For the text-containing cell, return its midpoint in (x, y) coordinate format. 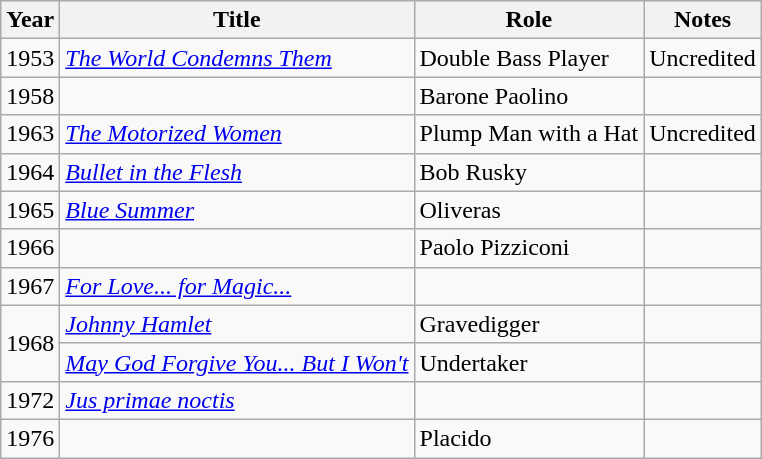
Oliveras (529, 210)
1963 (30, 134)
Placido (529, 438)
Gravedigger (529, 324)
1958 (30, 96)
Undertaker (529, 362)
Plump Man with a Hat (529, 134)
Role (529, 20)
Year (30, 20)
Johnny Hamlet (237, 324)
Blue Summer (237, 210)
1964 (30, 172)
Bullet in the Flesh (237, 172)
Title (237, 20)
1972 (30, 400)
The Motorized Women (237, 134)
Barone Paolino (529, 96)
The World Condemns Them (237, 58)
May God Forgive You... But I Won't (237, 362)
1976 (30, 438)
Jus primae noctis (237, 400)
Double Bass Player (529, 58)
For Love... for Magic... (237, 286)
Paolo Pizziconi (529, 248)
1967 (30, 286)
Bob Rusky (529, 172)
1968 (30, 343)
1953 (30, 58)
Notes (703, 20)
1965 (30, 210)
1966 (30, 248)
